Locate the cell with the specified text and output its [X, Y] center coordinate. 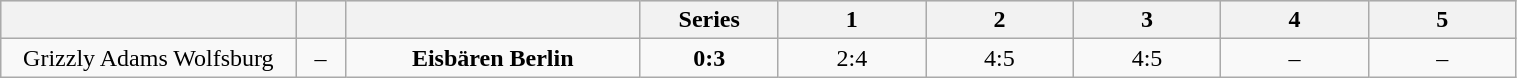
1 [852, 20]
2 [1000, 20]
5 [1442, 20]
Series [709, 20]
4 [1295, 20]
0:3 [709, 58]
2:4 [852, 58]
Eisbären Berlin [492, 58]
Grizzly Adams Wolfsburg [148, 58]
3 [1147, 20]
